Return [X, Y] of the center of cell containing provided text 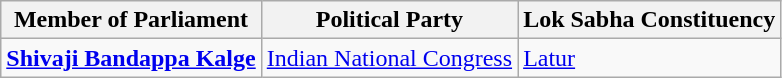
Indian National Congress [389, 58]
Lok Sabha Constituency [650, 20]
Member of Parliament [131, 20]
Shivaji Bandappa Kalge [131, 58]
Latur [650, 58]
Political Party [389, 20]
